Pinpoint the cell where the given text exists, returning its (x, y) midpoint coordinate. 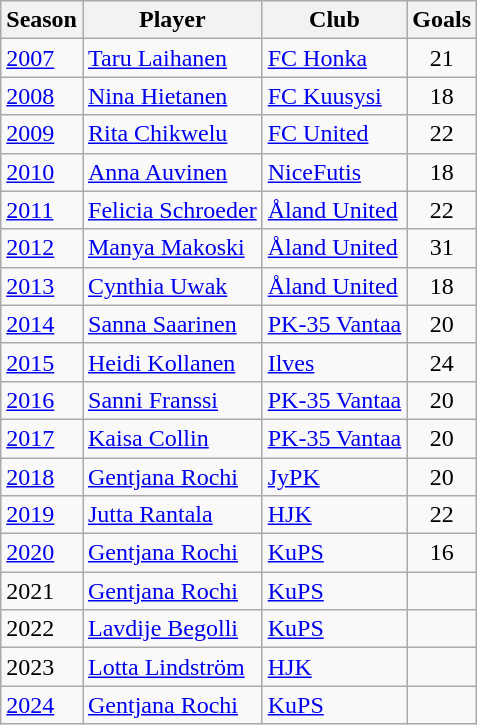
24 (442, 362)
2014 (42, 324)
Club (334, 20)
2024 (42, 705)
21 (442, 58)
2021 (42, 591)
Lotta Lindström (172, 667)
31 (442, 248)
Cynthia Uwak (172, 286)
JyPK (334, 477)
FC United (334, 134)
2019 (42, 515)
Ilves (334, 362)
2007 (42, 58)
2020 (42, 553)
NiceFutis (334, 172)
FC Kuusysi (334, 96)
2012 (42, 248)
Season (42, 20)
Manya Makoski (172, 248)
Sanni Franssi (172, 400)
FC Honka (334, 58)
2016 (42, 400)
16 (442, 553)
2010 (42, 172)
Jutta Rantala (172, 515)
Taru Laihanen (172, 58)
2023 (42, 667)
Goals (442, 20)
Nina Hietanen (172, 96)
2015 (42, 362)
Anna Auvinen (172, 172)
Lavdije Begolli (172, 629)
Player (172, 20)
2013 (42, 286)
Heidi Kollanen (172, 362)
2011 (42, 210)
2018 (42, 477)
Kaisa Collin (172, 438)
Sanna Saarinen (172, 324)
2017 (42, 438)
2009 (42, 134)
Rita Chikwelu (172, 134)
2008 (42, 96)
Felicia Schroeder (172, 210)
2022 (42, 629)
